Extract the [x, y] coordinate from the center of the cell holding the provided text.  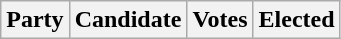
Votes [220, 20]
Party [35, 20]
Elected [296, 20]
Candidate [128, 20]
